Locate the cell with the specified text and output its (x, y) center coordinate. 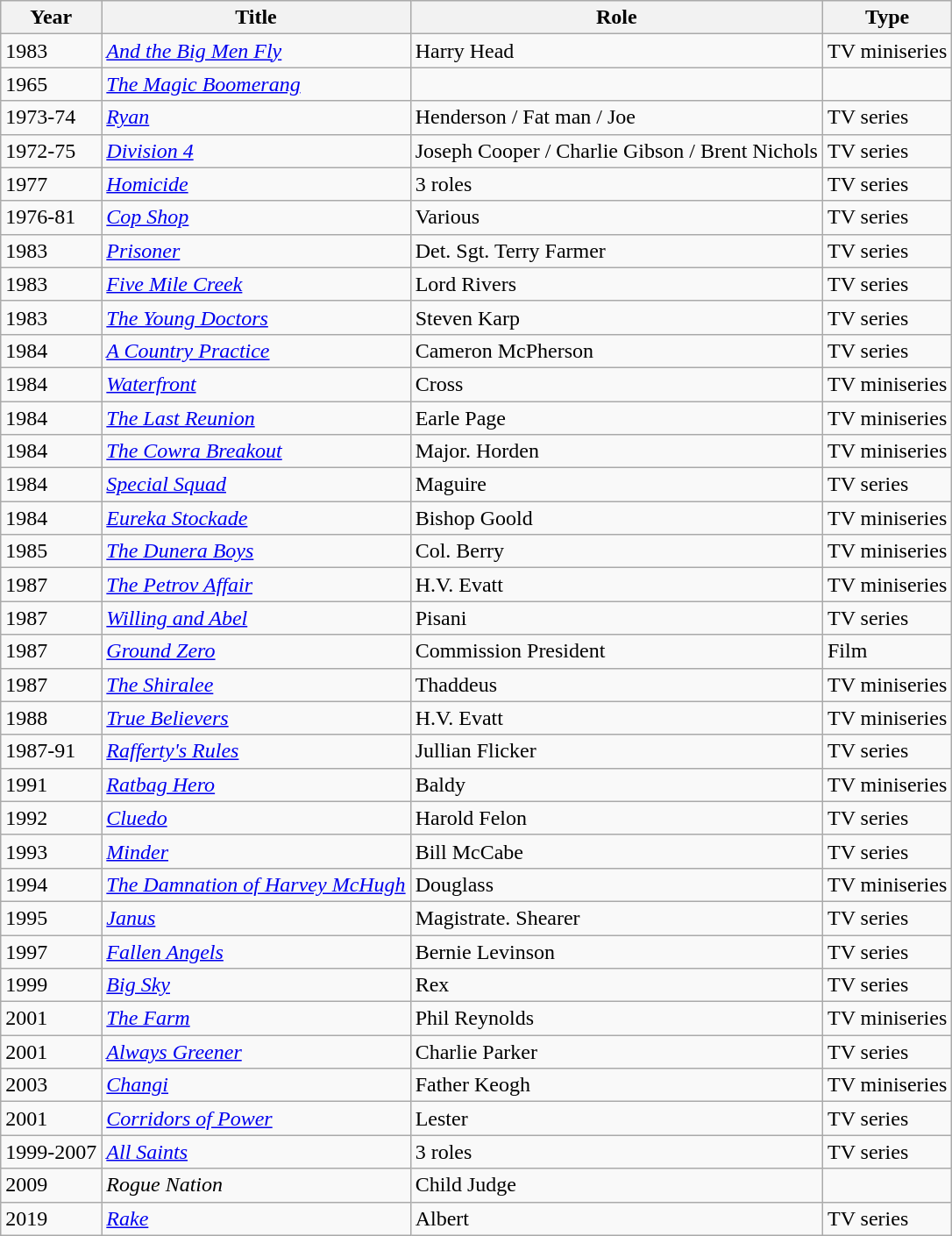
2003 (51, 1085)
1999-2007 (51, 1152)
Willing and Abel (256, 618)
Douglass (616, 884)
1991 (51, 785)
The Magic Boomerang (256, 84)
Cameron McPherson (616, 351)
Rogue Nation (256, 1185)
Maguire (616, 485)
Rex (616, 985)
Eureka Stockade (256, 518)
Prisoner (256, 251)
The Last Reunion (256, 418)
Cluedo (256, 818)
Thaddeus (616, 685)
Minder (256, 851)
Janus (256, 918)
Type (887, 18)
1973-74 (51, 117)
Division 4 (256, 151)
Cross (616, 384)
Title (256, 18)
Role (616, 18)
1976-81 (51, 217)
1985 (51, 551)
The Young Doctors (256, 317)
Changi (256, 1085)
1995 (51, 918)
Col. Berry (616, 551)
Ryan (256, 117)
All Saints (256, 1152)
1977 (51, 184)
Cop Shop (256, 217)
1987-91 (51, 751)
Various (616, 217)
The Farm (256, 1019)
Albert (616, 1218)
True Believers (256, 718)
1999 (51, 985)
And the Big Men Fly (256, 51)
Jullian Flicker (616, 751)
Steven Karp (616, 317)
1992 (51, 818)
1972-75 (51, 151)
Always Greener (256, 1052)
Homicide (256, 184)
Magistrate. Shearer (616, 918)
Fallen Angels (256, 951)
A Country Practice (256, 351)
Bill McCabe (616, 851)
Major. Horden (616, 451)
Lord Rivers (616, 284)
Big Sky (256, 985)
Baldy (616, 785)
1997 (51, 951)
The Petrov Affair (256, 585)
Harry Head (616, 51)
Ratbag Hero (256, 785)
The Cowra Breakout (256, 451)
Pisani (616, 618)
Special Squad (256, 485)
Rafferty's Rules (256, 751)
2019 (51, 1218)
1994 (51, 884)
Corridors of Power (256, 1119)
Waterfront (256, 384)
1965 (51, 84)
Henderson / Fat man / Joe (616, 117)
Rake (256, 1218)
The Shiralee (256, 685)
Charlie Parker (616, 1052)
Earle Page (616, 418)
1988 (51, 718)
Film (887, 651)
Phil Reynolds (616, 1019)
Det. Sgt. Terry Farmer (616, 251)
Commission President (616, 651)
Joseph Cooper / Charlie Gibson / Brent Nichols (616, 151)
2009 (51, 1185)
Harold Felon (616, 818)
The Damnation of Harvey McHugh (256, 884)
Ground Zero (256, 651)
Bernie Levinson (616, 951)
Year (51, 18)
Five Mile Creek (256, 284)
Lester (616, 1119)
The Dunera Boys (256, 551)
Father Keogh (616, 1085)
Child Judge (616, 1185)
Bishop Goold (616, 518)
1993 (51, 851)
